Identify which cell holds the provided text, then report its [X, Y] central coordinate. 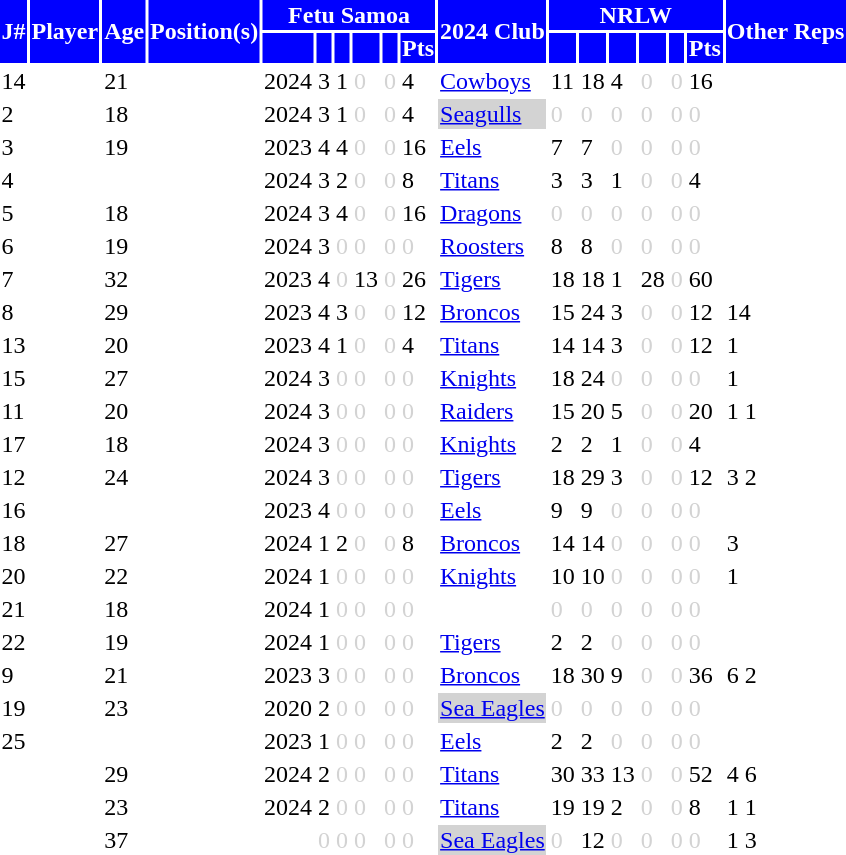
36 [704, 675]
26 [418, 279]
Age [124, 32]
NRLW [636, 15]
25 [14, 741]
Other Reps [786, 32]
4 6 [786, 774]
60 [704, 279]
2024 Club [493, 32]
Cowboys [493, 81]
Fetu Samoa [350, 15]
2020 [288, 708]
6 [14, 246]
Dragons [493, 213]
52 [704, 774]
37 [124, 840]
17 [14, 444]
J# [14, 32]
28 [652, 279]
Raiders [493, 411]
Seagulls [493, 114]
Position(s) [204, 32]
1 3 [786, 840]
32 [124, 279]
Roosters [493, 246]
6 2 [786, 675]
33 [592, 774]
Player [65, 32]
3 2 [786, 477]
